Search for the cell housing the specified text and yield its (X, Y) center coordinate. 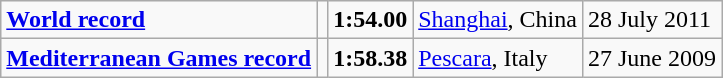
Shanghai, China (498, 20)
World record (159, 20)
1:58.38 (370, 58)
1:54.00 (370, 20)
27 June 2009 (652, 58)
Mediterranean Games record (159, 58)
Pescara, Italy (498, 58)
28 July 2011 (652, 20)
